Identify which cell holds the provided text, then report its [x, y] central coordinate. 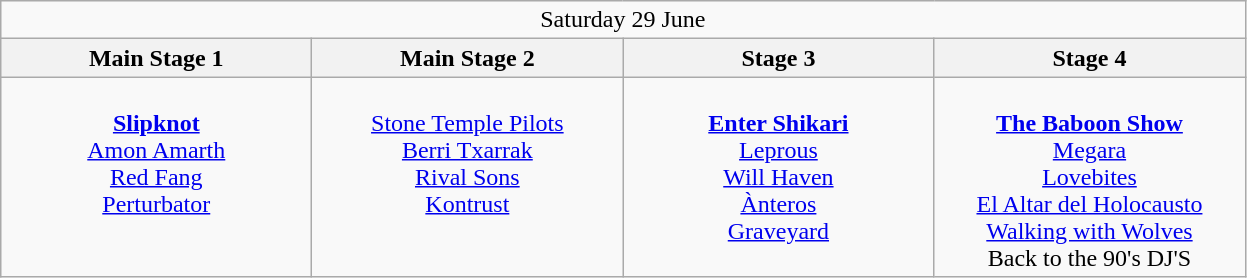
Stage 3 [778, 58]
Enter Shikari Leprous Will Haven Ànteros Graveyard [778, 177]
Stage 4 [1090, 58]
Main Stage 1 [156, 58]
Stone Temple Pilots Berri Txarrak Rival Sons Kontrust [468, 177]
Main Stage 2 [468, 58]
Saturday 29 June [623, 20]
The Baboon Show Megara Lovebites El Altar del Holocausto Walking with Wolves Back to the 90's DJ'S [1090, 177]
Slipknot Amon Amarth Red Fang Perturbator [156, 177]
